Pinpoint the cell where the given text exists, returning its [x, y] midpoint coordinate. 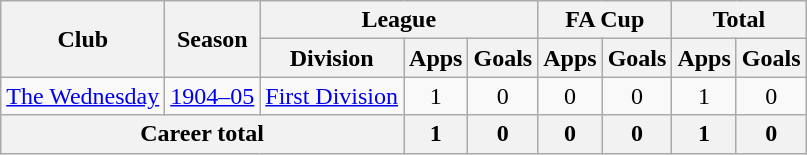
League [399, 20]
The Wednesday [83, 96]
Club [83, 39]
1904–05 [212, 96]
Season [212, 39]
Career total [202, 134]
Total [739, 20]
First Division [332, 96]
Division [332, 58]
FA Cup [605, 20]
